For the text-containing cell, return its midpoint in [x, y] coordinate format. 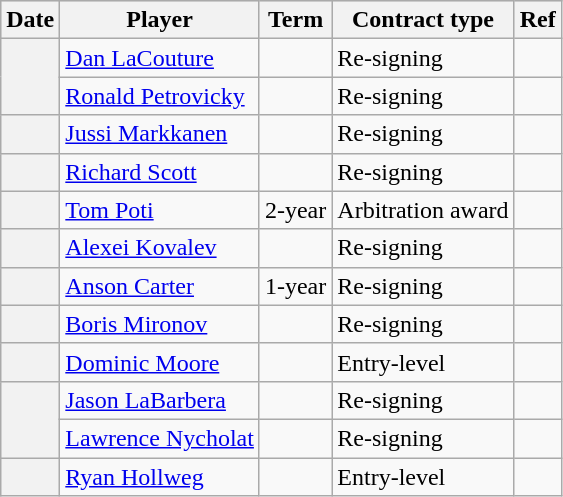
Contract type [423, 20]
Dominic Moore [160, 362]
1-year [295, 286]
Arbitration award [423, 210]
Anson Carter [160, 286]
Dan LaCouture [160, 58]
Term [295, 20]
Player [160, 20]
Boris Mironov [160, 324]
Jussi Markkanen [160, 134]
Jason LaBarbera [160, 400]
Ref [538, 20]
Date [30, 20]
Tom Poti [160, 210]
Richard Scott [160, 172]
Ryan Hollweg [160, 477]
Ronald Petrovicky [160, 96]
Alexei Kovalev [160, 248]
Lawrence Nycholat [160, 438]
2-year [295, 210]
